Output the (X, Y) coordinate of the center of the cell containing the given text.  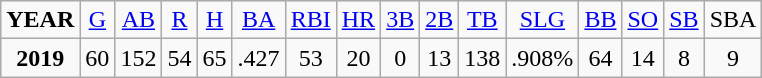
152 (138, 58)
9 (733, 58)
64 (600, 58)
2B (440, 20)
AB (138, 20)
YEAR (40, 20)
53 (310, 58)
2019 (40, 58)
HR (358, 20)
SB (684, 20)
BB (600, 20)
8 (684, 58)
SBA (733, 20)
20 (358, 58)
3B (400, 20)
.908% (542, 58)
.427 (258, 58)
0 (400, 58)
138 (482, 58)
60 (98, 58)
TB (482, 20)
13 (440, 58)
RBI (310, 20)
SO (643, 20)
R (180, 20)
G (98, 20)
H (214, 20)
BA (258, 20)
65 (214, 58)
54 (180, 58)
14 (643, 58)
SLG (542, 20)
